From the cell containing the given text, extract its center point as (X, Y) coordinate. 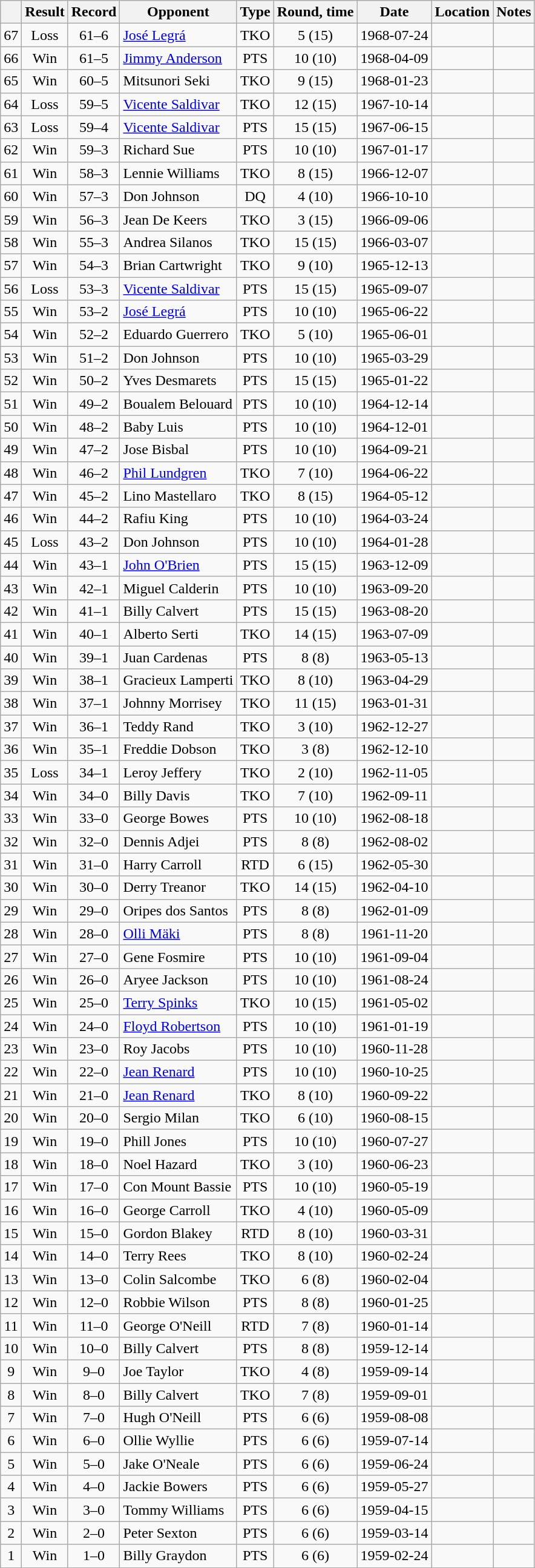
5 (11, 1464)
Richard Sue (178, 150)
6–0 (94, 1441)
49 (11, 450)
61–6 (94, 35)
1959-05-27 (395, 1487)
1967-01-17 (395, 150)
Gordon Blakey (178, 1233)
36 (11, 749)
51–2 (94, 358)
Brian Cartwright (178, 265)
12 (11, 1302)
11 (11, 1325)
54 (11, 335)
Andrea Silanos (178, 242)
50 (11, 427)
1962-12-27 (395, 726)
Freddie Dobson (178, 749)
3 (15) (315, 219)
1968-07-24 (395, 35)
1959-09-01 (395, 1394)
56 (11, 289)
1–0 (94, 1556)
28 (11, 934)
1961-01-19 (395, 1026)
Roy Jacobs (178, 1049)
40–1 (94, 634)
1964-03-24 (395, 519)
Mitsunori Seki (178, 81)
1962-09-11 (395, 796)
38 (11, 703)
58 (11, 242)
Joe Taylor (178, 1371)
54–3 (94, 265)
7 (11, 1418)
1964-06-22 (395, 473)
30–0 (94, 888)
51 (11, 404)
1966-03-07 (395, 242)
1960-08-15 (395, 1118)
24 (11, 1026)
Billy Davis (178, 796)
12 (15) (315, 104)
Jimmy Anderson (178, 58)
Colin Salcombe (178, 1279)
Jackie Bowers (178, 1487)
Olli Mäki (178, 934)
21–0 (94, 1095)
Lino Mastellaro (178, 496)
1962-05-30 (395, 865)
52 (11, 381)
Opponent (178, 12)
Sergio Milan (178, 1118)
35 (11, 772)
1960-01-25 (395, 1302)
Floyd Robertson (178, 1026)
1959-08-08 (395, 1418)
49–2 (94, 404)
1965-06-01 (395, 335)
1963-09-20 (395, 588)
1966-10-10 (395, 196)
59–3 (94, 150)
1961-09-04 (395, 957)
38–1 (94, 680)
11–0 (94, 1325)
Gracieux Lamperti (178, 680)
6 (11, 1441)
1960-02-04 (395, 1279)
9–0 (94, 1371)
1960-05-19 (395, 1187)
Lennie Williams (178, 173)
1963-05-13 (395, 657)
48–2 (94, 427)
Jake O'Neale (178, 1464)
26 (11, 980)
2–0 (94, 1533)
59–5 (94, 104)
11 (15) (315, 703)
Hugh O'Neill (178, 1418)
18 (11, 1164)
37–1 (94, 703)
18–0 (94, 1164)
Phil Lundgren (178, 473)
29–0 (94, 911)
55 (11, 312)
Record (94, 12)
1962-08-02 (395, 842)
53 (11, 358)
61–5 (94, 58)
Derry Treanor (178, 888)
1960-10-25 (395, 1072)
42 (11, 611)
Round, time (315, 12)
1960-05-09 (395, 1210)
1 (11, 1556)
1959-06-24 (395, 1464)
65 (11, 81)
20 (11, 1118)
1961-05-02 (395, 1003)
Con Mount Bassie (178, 1187)
George Bowes (178, 819)
61 (11, 173)
Leroy Jeffery (178, 772)
13 (11, 1279)
66 (11, 58)
9 (10) (315, 265)
Terry Spinks (178, 1003)
20–0 (94, 1118)
17–0 (94, 1187)
19 (11, 1141)
42–1 (94, 588)
13–0 (94, 1279)
1959-04-15 (395, 1510)
3 (8) (315, 749)
Result (45, 12)
Miguel Calderin (178, 588)
4 (8) (315, 1371)
5–0 (94, 1464)
Ollie Wyllie (178, 1441)
1965-09-07 (395, 289)
28–0 (94, 934)
27–0 (94, 957)
16–0 (94, 1210)
6 (10) (315, 1118)
50–2 (94, 381)
60–5 (94, 81)
Tommy Williams (178, 1510)
Rafiu King (178, 519)
4–0 (94, 1487)
Aryee Jackson (178, 980)
23 (11, 1049)
30 (11, 888)
32–0 (94, 842)
37 (11, 726)
32 (11, 842)
43–2 (94, 542)
Alberto Serti (178, 634)
Jean De Keers (178, 219)
9 (11, 1371)
Date (395, 12)
1962-12-10 (395, 749)
1959-03-14 (395, 1533)
57–3 (94, 196)
Harry Carroll (178, 865)
19–0 (94, 1141)
DQ (255, 196)
4 (11, 1487)
1965-12-13 (395, 265)
10 (15) (315, 1003)
1961-08-24 (395, 980)
39 (11, 680)
1962-01-09 (395, 911)
47–2 (94, 450)
59 (11, 219)
1966-09-06 (395, 219)
41–1 (94, 611)
58–3 (94, 173)
1960-11-28 (395, 1049)
1967-10-14 (395, 104)
1960-03-31 (395, 1233)
39–1 (94, 657)
1961-11-20 (395, 934)
14–0 (94, 1256)
Juan Cardenas (178, 657)
Baby Luis (178, 427)
Jose Bisbal (178, 450)
1964-05-12 (395, 496)
1963-08-20 (395, 611)
1967-06-15 (395, 127)
1965-06-22 (395, 312)
48 (11, 473)
56–3 (94, 219)
Notes (514, 12)
Terry Rees (178, 1256)
1963-12-09 (395, 565)
Eduardo Guerrero (178, 335)
9 (15) (315, 81)
1959-02-24 (395, 1556)
1963-04-29 (395, 680)
64 (11, 104)
31 (11, 865)
1963-07-09 (395, 634)
46–2 (94, 473)
27 (11, 957)
1962-04-10 (395, 888)
53–3 (94, 289)
1964-12-14 (395, 404)
1968-04-09 (395, 58)
1960-09-22 (395, 1095)
10 (11, 1348)
Billy Graydon (178, 1556)
7–0 (94, 1418)
43–1 (94, 565)
23–0 (94, 1049)
12–0 (94, 1302)
62 (11, 150)
10–0 (94, 1348)
1960-01-14 (395, 1325)
Phill Jones (178, 1141)
Oripes dos Santos (178, 911)
1964-12-01 (395, 427)
29 (11, 911)
60 (11, 196)
25 (11, 1003)
67 (11, 35)
55–3 (94, 242)
36–1 (94, 726)
Boualem Belouard (178, 404)
5 (15) (315, 35)
1960-07-27 (395, 1141)
2 (10) (315, 772)
59–4 (94, 127)
16 (11, 1210)
1960-02-24 (395, 1256)
26–0 (94, 980)
Johnny Morrisey (178, 703)
8 (11, 1394)
22 (11, 1072)
George O'Neill (178, 1325)
31–0 (94, 865)
40 (11, 657)
1968-01-23 (395, 81)
1965-03-29 (395, 358)
35–1 (94, 749)
Robbie Wilson (178, 1302)
Location (462, 12)
2 (11, 1533)
Gene Fosmire (178, 957)
1959-07-14 (395, 1441)
33–0 (94, 819)
6 (15) (315, 865)
1959-12-14 (395, 1348)
6 (8) (315, 1279)
45 (11, 542)
John O'Brien (178, 565)
1965-01-22 (395, 381)
Dennis Adjei (178, 842)
57 (11, 265)
5 (10) (315, 335)
15–0 (94, 1233)
52–2 (94, 335)
47 (11, 496)
Yves Desmarets (178, 381)
25–0 (94, 1003)
8–0 (94, 1394)
1962-11-05 (395, 772)
63 (11, 127)
44–2 (94, 519)
33 (11, 819)
21 (11, 1095)
3 (11, 1510)
34–0 (94, 796)
George Carroll (178, 1210)
24–0 (94, 1026)
1966-12-07 (395, 173)
34–1 (94, 772)
3–0 (94, 1510)
1964-09-21 (395, 450)
34 (11, 796)
1962-08-18 (395, 819)
15 (11, 1233)
Peter Sexton (178, 1533)
43 (11, 588)
53–2 (94, 312)
22–0 (94, 1072)
41 (11, 634)
1964-01-28 (395, 542)
45–2 (94, 496)
44 (11, 565)
1963-01-31 (395, 703)
Type (255, 12)
Teddy Rand (178, 726)
Noel Hazard (178, 1164)
14 (11, 1256)
46 (11, 519)
1959-09-14 (395, 1371)
17 (11, 1187)
1960-06-23 (395, 1164)
